Locate the cell with the specified text and output its (X, Y) center coordinate. 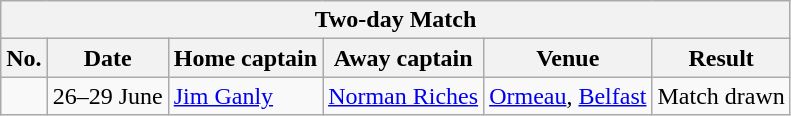
Result (721, 58)
Away captain (404, 58)
Home captain (245, 58)
Ormeau, Belfast (568, 96)
Date (108, 58)
26–29 June (108, 96)
Two-day Match (396, 20)
Jim Ganly (245, 96)
No. (24, 58)
Venue (568, 58)
Match drawn (721, 96)
Norman Riches (404, 96)
